Find where the given text appears and provide that cell's center as [X, Y] coordinate. 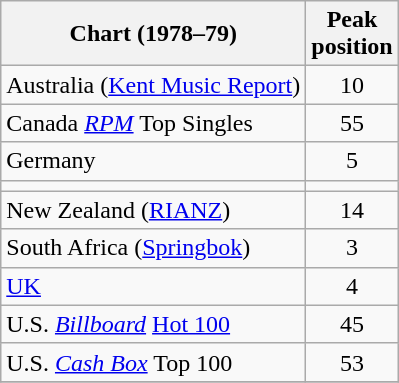
3 [352, 248]
Australia (Kent Music Report) [154, 85]
55 [352, 123]
U.S. Billboard Hot 100 [154, 324]
4 [352, 286]
5 [352, 161]
U.S. Cash Box Top 100 [154, 362]
14 [352, 210]
UK [154, 286]
New Zealand (RIANZ) [154, 210]
South Africa (Springbok) [154, 248]
Canada RPM Top Singles [154, 123]
Peakposition [352, 34]
Germany [154, 161]
45 [352, 324]
10 [352, 85]
53 [352, 362]
Chart (1978–79) [154, 34]
